Locate the cell with the specified text and output its [X, Y] center coordinate. 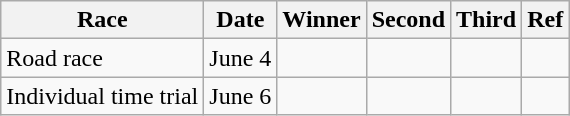
Ref [546, 20]
Individual time trial [102, 96]
June 4 [240, 58]
Third [486, 20]
Race [102, 20]
Road race [102, 58]
Second [408, 20]
Winner [322, 20]
June 6 [240, 96]
Date [240, 20]
